Determine the [X, Y] coordinate at the center of the cell enclosing the given text.  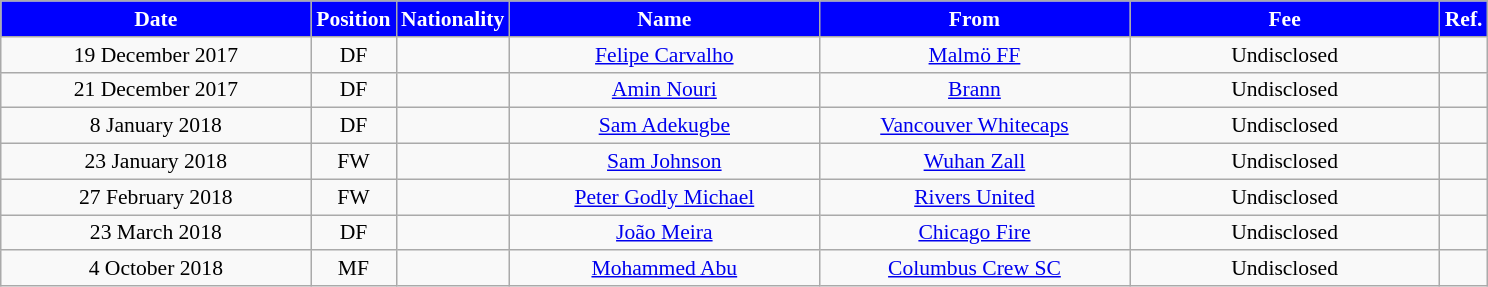
Wuhan Zall [974, 162]
Columbus Crew SC [974, 269]
Sam Johnson [664, 162]
19 December 2017 [156, 55]
Nationality [452, 19]
Sam Adekugbe [664, 126]
23 March 2018 [156, 233]
Vancouver Whitecaps [974, 126]
Amin Nouri [664, 90]
Malmö FF [974, 55]
Ref. [1464, 19]
Peter Godly Michael [664, 197]
23 January 2018 [156, 162]
8 January 2018 [156, 126]
4 October 2018 [156, 269]
Rivers United [974, 197]
21 December 2017 [156, 90]
Brann [974, 90]
Mohammed Abu [664, 269]
From [974, 19]
27 February 2018 [156, 197]
Date [156, 19]
Chicago Fire [974, 233]
Felipe Carvalho [664, 55]
Name [664, 19]
João Meira [664, 233]
Position [354, 19]
Fee [1285, 19]
MF [354, 269]
